From the cell containing the given text, extract its center point as [x, y] coordinate. 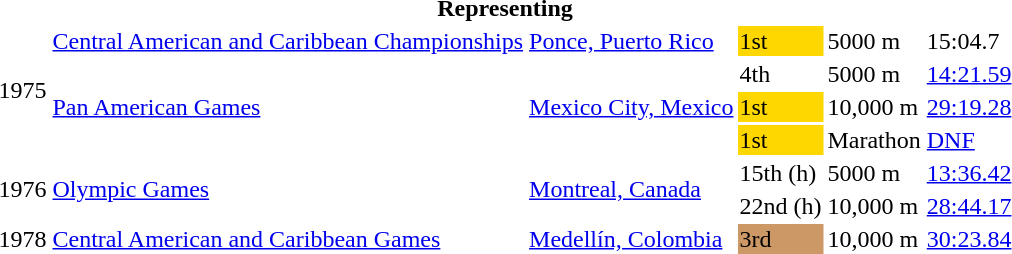
Montreal, Canada [632, 190]
Olympic Games [288, 190]
Central American and Caribbean Championships [288, 41]
Pan American Games [288, 107]
3rd [780, 239]
Medellín, Colombia [632, 239]
Ponce, Puerto Rico [632, 41]
Central American and Caribbean Games [288, 239]
15th (h) [780, 173]
4th [780, 74]
Marathon [874, 140]
22nd (h) [780, 206]
Mexico City, Mexico [632, 107]
